Find where the given text appears and provide that cell's center as (X, Y) coordinate. 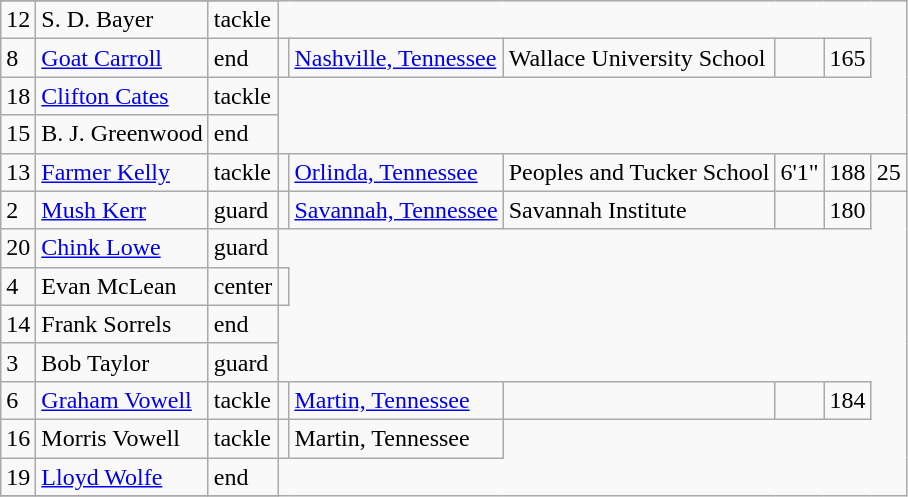
165 (848, 58)
S. D. Bayer (122, 20)
184 (848, 400)
12 (18, 20)
Orlinda, Tennessee (396, 172)
Chink Lowe (122, 248)
6 (18, 400)
Clifton Cates (122, 96)
4 (18, 286)
3 (18, 362)
180 (848, 210)
25 (888, 172)
18 (18, 96)
Farmer Kelly (122, 172)
B. J. Greenwood (122, 134)
Peoples and Tucker School (639, 172)
Graham Vowell (122, 400)
Lloyd Wolfe (122, 477)
13 (18, 172)
19 (18, 477)
Frank Sorrels (122, 324)
2 (18, 210)
Wallace University School (639, 58)
Savannah Institute (639, 210)
Evan McLean (122, 286)
16 (18, 438)
6'1" (800, 172)
Savannah, Tennessee (396, 210)
14 (18, 324)
Goat Carroll (122, 58)
Morris Vowell (122, 438)
188 (848, 172)
Mush Kerr (122, 210)
Bob Taylor (122, 362)
center (243, 286)
15 (18, 134)
20 (18, 248)
8 (18, 58)
Nashville, Tennessee (396, 58)
